Pinpoint the cell where the given text exists, returning its [X, Y] midpoint coordinate. 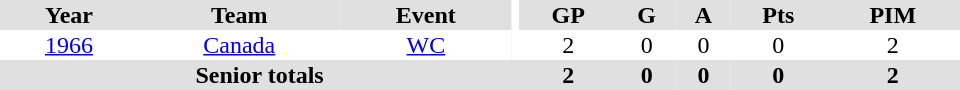
A [704, 15]
PIM [893, 15]
Senior totals [260, 75]
Pts [778, 15]
Team [240, 15]
1966 [69, 45]
GP [568, 15]
Canada [240, 45]
Year [69, 15]
WC [426, 45]
Event [426, 15]
G [646, 15]
